Find where the given text appears and provide that cell's center as [X, Y] coordinate. 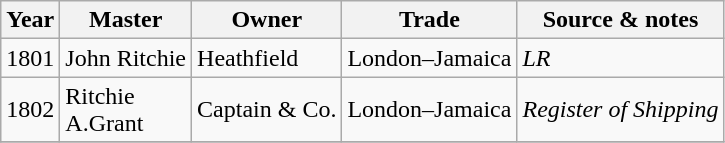
1802 [30, 110]
RitchieA.Grant [126, 110]
Heathfield [267, 58]
John Ritchie [126, 58]
Owner [267, 20]
Captain & Co. [267, 110]
Year [30, 20]
Trade [430, 20]
Source & notes [620, 20]
Register of Shipping [620, 110]
Master [126, 20]
1801 [30, 58]
LR [620, 58]
